Detect which cell encompasses the target text, then output its (x, y) center coordinate. 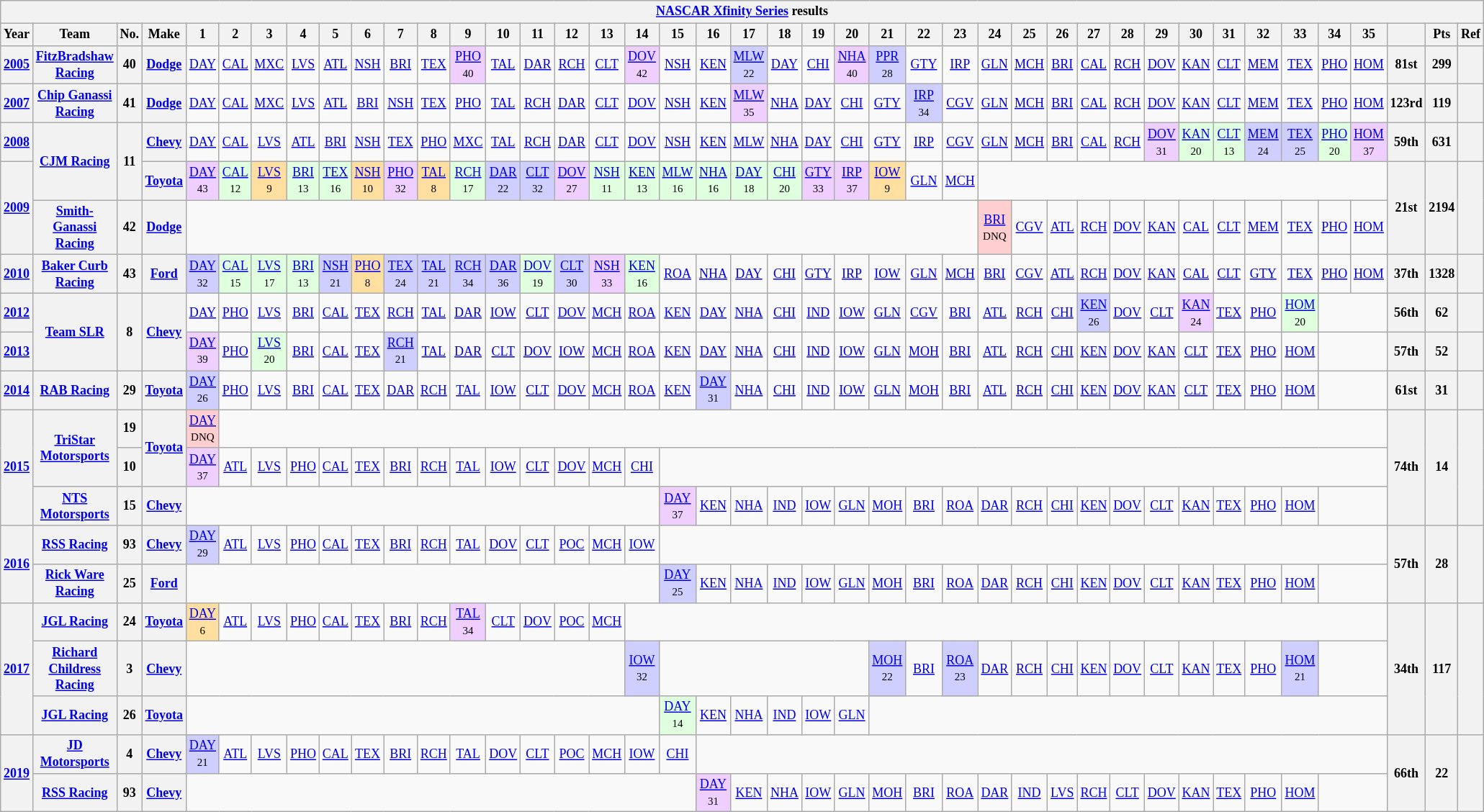
CLT13 (1229, 142)
Team (75, 35)
LVS17 (269, 274)
117 (1442, 669)
21 (887, 35)
IOW32 (642, 669)
2 (235, 35)
CHI20 (785, 181)
TAL8 (433, 181)
MEM24 (1263, 142)
FitzBradshaw Racing (75, 65)
299 (1442, 65)
Baker Curb Racing (75, 274)
2017 (17, 669)
CAL15 (235, 274)
DAY26 (202, 390)
DOV27 (572, 181)
NHA16 (714, 181)
PPR28 (887, 65)
RAB Racing (75, 390)
ROA23 (960, 669)
NHA40 (852, 65)
2016 (17, 564)
2007 (17, 104)
JD Motorsports (75, 754)
631 (1442, 142)
37th (1406, 274)
59th (1406, 142)
DAY32 (202, 274)
CLT30 (572, 274)
41 (130, 104)
IRP37 (852, 181)
2012 (17, 313)
12 (572, 35)
Pts (1442, 35)
DAY29 (202, 545)
Smith-Ganassi Racing (75, 227)
18 (785, 35)
TEX16 (336, 181)
DAY25 (677, 583)
Make (164, 35)
17 (749, 35)
PHO40 (468, 65)
GTY33 (818, 181)
30 (1196, 35)
NSH10 (367, 181)
2014 (17, 390)
DOV19 (538, 274)
HOM37 (1370, 142)
2010 (17, 274)
LVS9 (269, 181)
DAY14 (677, 716)
34th (1406, 669)
123rd (1406, 104)
2194 (1442, 208)
Ref (1471, 35)
1328 (1442, 274)
TAL34 (468, 622)
56th (1406, 313)
TriStar Motorsports (75, 448)
PHO32 (400, 181)
MLW (749, 142)
9 (468, 35)
5 (336, 35)
DAR22 (503, 181)
Year (17, 35)
23 (960, 35)
TAL21 (433, 274)
MLW16 (677, 181)
HOM21 (1300, 669)
62 (1442, 313)
7 (400, 35)
NSH11 (607, 181)
Team SLR (75, 333)
PHO20 (1335, 142)
2015 (17, 468)
Chip Ganassi Racing (75, 104)
32 (1263, 35)
LVS20 (269, 351)
1 (202, 35)
RCH34 (468, 274)
DAY43 (202, 181)
Rick Ware Racing (75, 583)
DAY6 (202, 622)
2009 (17, 208)
61st (1406, 390)
KAN20 (1196, 142)
81st (1406, 65)
PHO8 (367, 274)
16 (714, 35)
KEN26 (1094, 313)
43 (130, 274)
RCH17 (468, 181)
13 (607, 35)
NSH33 (607, 274)
2005 (17, 65)
KAN24 (1196, 313)
2019 (17, 773)
BRIDNQ (995, 227)
40 (130, 65)
DAY39 (202, 351)
IRP34 (925, 104)
52 (1442, 351)
TEX25 (1300, 142)
66th (1406, 773)
DAR36 (503, 274)
DAYDNQ (202, 429)
DOV31 (1161, 142)
2013 (17, 351)
No. (130, 35)
NSH21 (336, 274)
MLW35 (749, 104)
2008 (17, 142)
6 (367, 35)
TEX24 (400, 274)
DAY21 (202, 754)
DOV42 (642, 65)
RCH21 (400, 351)
IOW9 (887, 181)
35 (1370, 35)
34 (1335, 35)
Richard Childress Racing (75, 669)
DAY18 (749, 181)
NTS Motorsports (75, 506)
20 (852, 35)
KEN13 (642, 181)
27 (1094, 35)
CJM Racing (75, 161)
MLW22 (749, 65)
CAL12 (235, 181)
MOH22 (887, 669)
33 (1300, 35)
74th (1406, 468)
CLT32 (538, 181)
HOM20 (1300, 313)
119 (1442, 104)
21st (1406, 208)
NASCAR Xfinity Series results (742, 12)
KEN16 (642, 274)
42 (130, 227)
